Locate the cell with the specified text and output its [x, y] center coordinate. 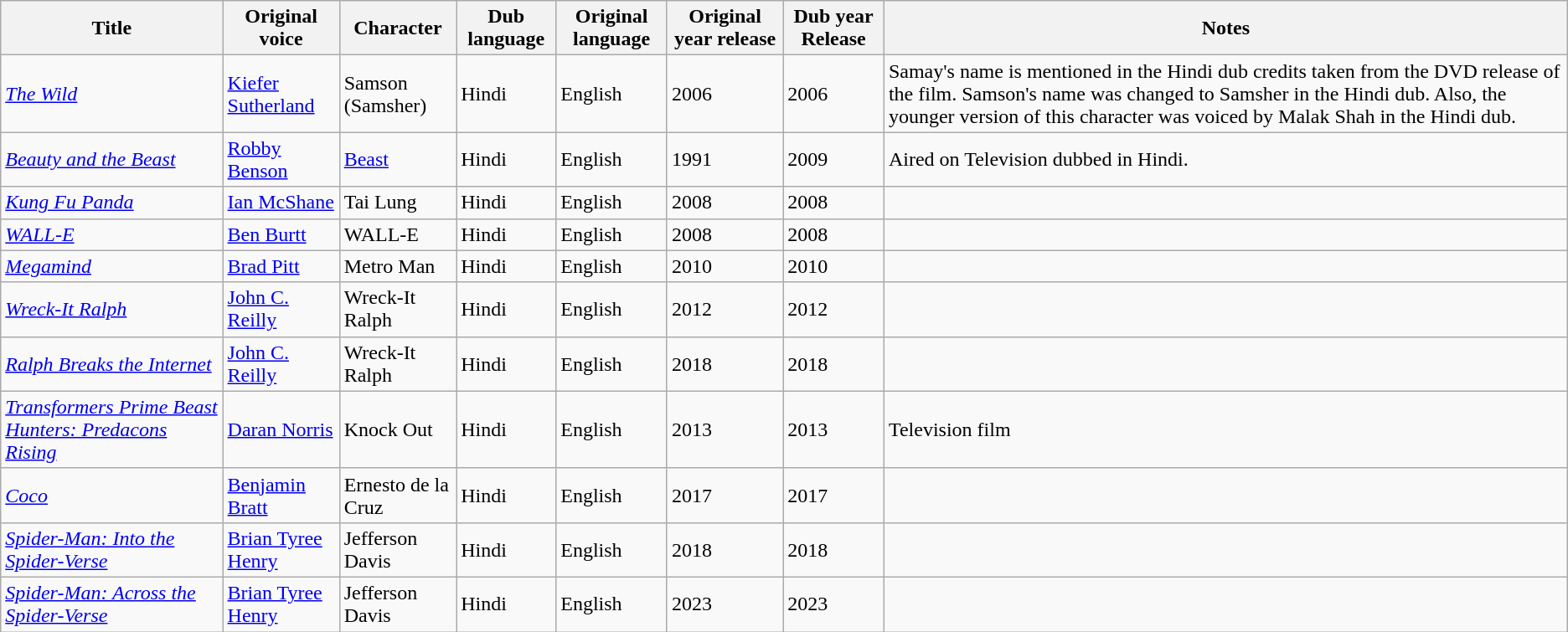
Transformers Prime Beast Hunters: Predacons Rising [112, 429]
Title [112, 28]
Benjamin Bratt [281, 496]
Daran Norris [281, 429]
Spider-Man: Into the Spider-Verse [112, 549]
Dub language [506, 28]
Samson(Samsher) [398, 94]
Megamind [112, 266]
Kiefer Sutherland [281, 94]
Original year release [725, 28]
Metro Man [398, 266]
Ernesto de la Cruz [398, 496]
Ralph Breaks the Internet [112, 363]
Beast [398, 159]
Beauty and the Beast [112, 159]
Aired on Television dubbed in Hindi. [1225, 159]
Coco [112, 496]
Dub year Release [834, 28]
The Wild [112, 94]
Tai Lung [398, 203]
Original language [611, 28]
Notes [1225, 28]
Spider-Man: Across the Spider-Verse [112, 604]
Brad Pitt [281, 266]
Knock Out [398, 429]
1991 [725, 159]
Original voice [281, 28]
2009 [834, 159]
Ben Burtt [281, 234]
Character [398, 28]
Robby Benson [281, 159]
Television film [1225, 429]
Ian McShane [281, 203]
Kung Fu Panda [112, 203]
